Pinpoint the cell where the given text exists, returning its (X, Y) midpoint coordinate. 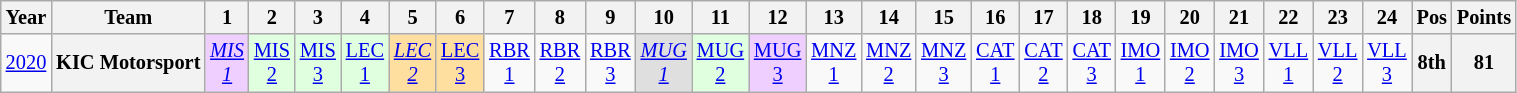
IMO1 (1140, 63)
Year (26, 17)
8th (1432, 63)
MUG2 (720, 63)
CAT3 (1092, 63)
22 (1288, 17)
7 (509, 17)
MIS1 (227, 63)
8 (560, 17)
12 (778, 17)
6 (460, 17)
RBR1 (509, 63)
21 (1238, 17)
18 (1092, 17)
LEC3 (460, 63)
2020 (26, 63)
VLL3 (1386, 63)
2 (272, 17)
11 (720, 17)
20 (1190, 17)
13 (834, 17)
CAT1 (995, 63)
RBR2 (560, 63)
MUG1 (664, 63)
VLL1 (1288, 63)
Pos (1432, 17)
23 (1338, 17)
4 (365, 17)
IMO2 (1190, 63)
IMO3 (1238, 63)
17 (1043, 17)
1 (227, 17)
15 (944, 17)
MIS2 (272, 63)
19 (1140, 17)
16 (995, 17)
5 (412, 17)
MNZ2 (888, 63)
VLL2 (1338, 63)
MIS3 (318, 63)
3 (318, 17)
MUG3 (778, 63)
9 (610, 17)
Team (128, 17)
10 (664, 17)
LEC1 (365, 63)
14 (888, 17)
MNZ3 (944, 63)
81 (1484, 63)
24 (1386, 17)
Points (1484, 17)
CAT2 (1043, 63)
MNZ1 (834, 63)
LEC2 (412, 63)
KIC Motorsport (128, 63)
RBR3 (610, 63)
